Scan for the cell matching the given text and deliver its (x, y) coordinate at center. 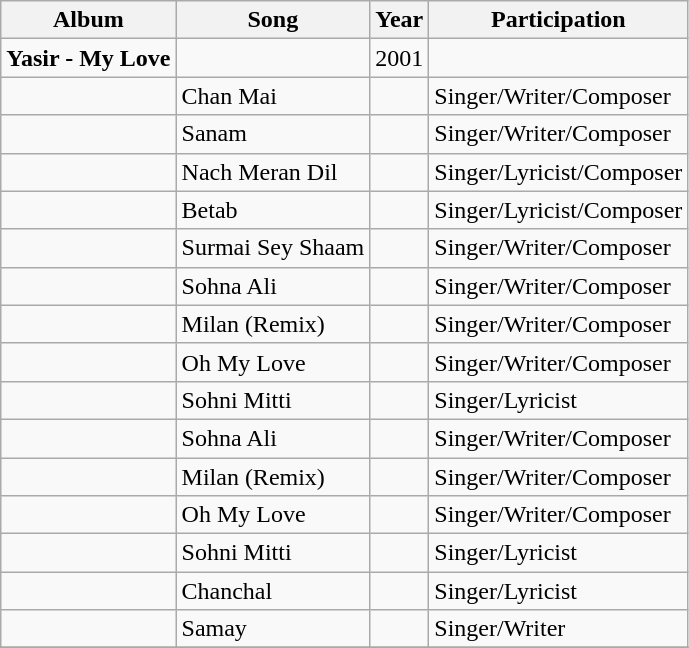
Chanchal (273, 591)
Song (273, 20)
Sanam (273, 134)
Chan Mai (273, 96)
Singer/Writer (558, 629)
Year (400, 20)
Nach Meran Dil (273, 172)
Album (88, 20)
Yasir - My Love (88, 58)
Samay (273, 629)
Participation (558, 20)
2001 (400, 58)
Betab (273, 210)
Surmai Sey Shaam (273, 248)
